Return the [x, y] coordinate for the center point of the cell that contains the specified text.  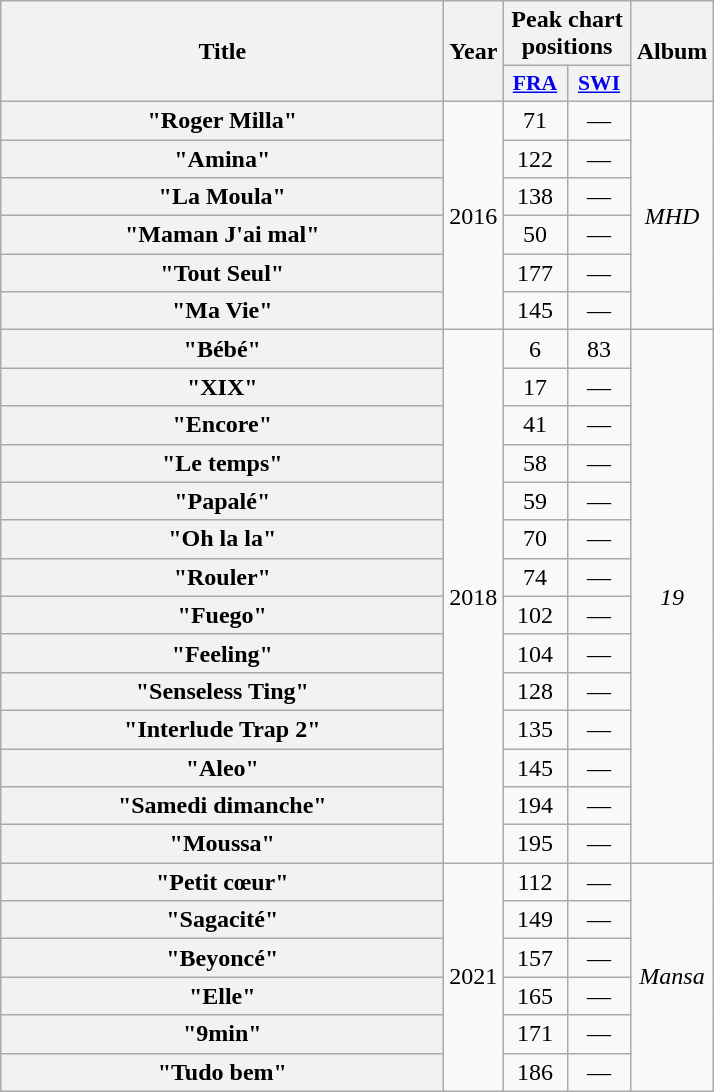
195 [535, 844]
MHD [672, 215]
"Le temps" [222, 463]
"Moussa" [222, 844]
112 [535, 882]
59 [535, 501]
149 [535, 920]
194 [535, 806]
19 [672, 596]
"Elle" [222, 996]
FRA [535, 84]
Album [672, 52]
Title [222, 52]
74 [535, 577]
70 [535, 539]
"Beyoncé" [222, 958]
171 [535, 1034]
186 [535, 1072]
"Sagacité" [222, 920]
"XIX" [222, 387]
"Samedi dimanche" [222, 806]
"Fuego" [222, 615]
"La Moula" [222, 197]
Mansa [672, 977]
83 [599, 349]
"Tudo bem" [222, 1072]
"Feeling" [222, 653]
135 [535, 729]
"Encore" [222, 425]
138 [535, 197]
Peak chart positions [567, 34]
"Maman J'ai mal" [222, 235]
"Ma Vie" [222, 311]
2016 [474, 215]
128 [535, 691]
2018 [474, 596]
6 [535, 349]
157 [535, 958]
Year [474, 52]
177 [535, 273]
"Aleo" [222, 767]
"Senseless Ting" [222, 691]
17 [535, 387]
41 [535, 425]
"Roger Milla" [222, 120]
104 [535, 653]
"Papalé" [222, 501]
165 [535, 996]
SWI [599, 84]
102 [535, 615]
122 [535, 159]
"Interlude Trap 2" [222, 729]
"Petit cœur" [222, 882]
58 [535, 463]
"Rouler" [222, 577]
"Oh la la" [222, 539]
"Tout Seul" [222, 273]
"Amina" [222, 159]
"9min" [222, 1034]
2021 [474, 977]
50 [535, 235]
71 [535, 120]
"Bébé" [222, 349]
